Scan for the cell matching the given text and deliver its (x, y) coordinate at center. 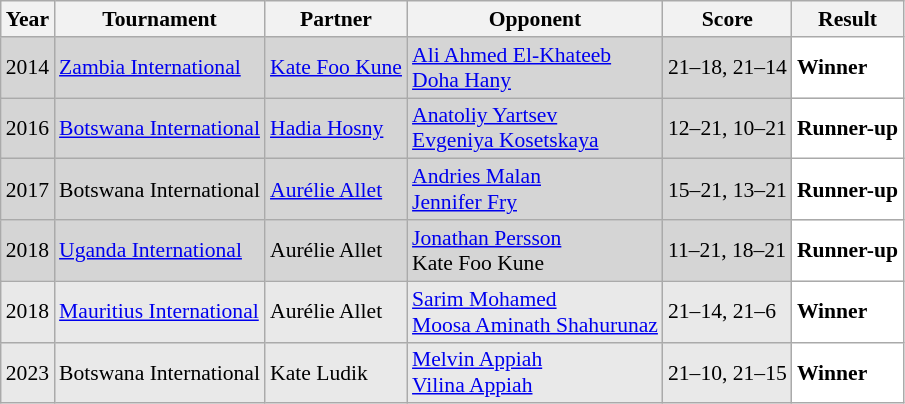
Kate Foo Kune (336, 68)
Sarim Mohamed Moosa Aminath Shahurunaz (535, 312)
Partner (336, 19)
21–18, 21–14 (728, 68)
21–10, 21–15 (728, 372)
Ali Ahmed El-Khateeb Doha Hany (535, 68)
2023 (28, 372)
2016 (28, 128)
Opponent (535, 19)
Result (848, 19)
Year (28, 19)
Tournament (160, 19)
Zambia International (160, 68)
Score (728, 19)
Mauritius International (160, 312)
Melvin Appiah Vilina Appiah (535, 372)
Anatoliy Yartsev Evgeniya Kosetskaya (535, 128)
Kate Ludik (336, 372)
Jonathan Persson Kate Foo Kune (535, 250)
21–14, 21–6 (728, 312)
Uganda International (160, 250)
15–21, 13–21 (728, 190)
2017 (28, 190)
12–21, 10–21 (728, 128)
2014 (28, 68)
Andries Malan Jennifer Fry (535, 190)
11–21, 18–21 (728, 250)
Hadia Hosny (336, 128)
